Find where the given text appears and provide that cell's center as [x, y] coordinate. 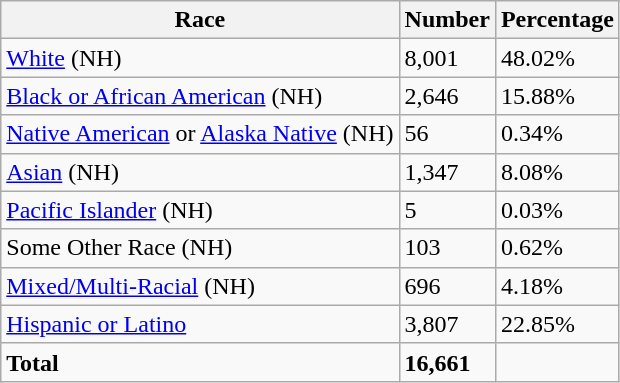
Black or African American (NH) [200, 96]
1,347 [447, 172]
Native American or Alaska Native (NH) [200, 134]
4.18% [557, 286]
Percentage [557, 20]
Some Other Race (NH) [200, 248]
Pacific Islander (NH) [200, 210]
0.62% [557, 248]
56 [447, 134]
48.02% [557, 58]
White (NH) [200, 58]
22.85% [557, 324]
Race [200, 20]
0.34% [557, 134]
696 [447, 286]
2,646 [447, 96]
Number [447, 20]
Total [200, 362]
Mixed/Multi-Racial (NH) [200, 286]
0.03% [557, 210]
Asian (NH) [200, 172]
3,807 [447, 324]
8,001 [447, 58]
103 [447, 248]
15.88% [557, 96]
8.08% [557, 172]
16,661 [447, 362]
5 [447, 210]
Hispanic or Latino [200, 324]
